From the cell containing the given text, extract its center point as (X, Y) coordinate. 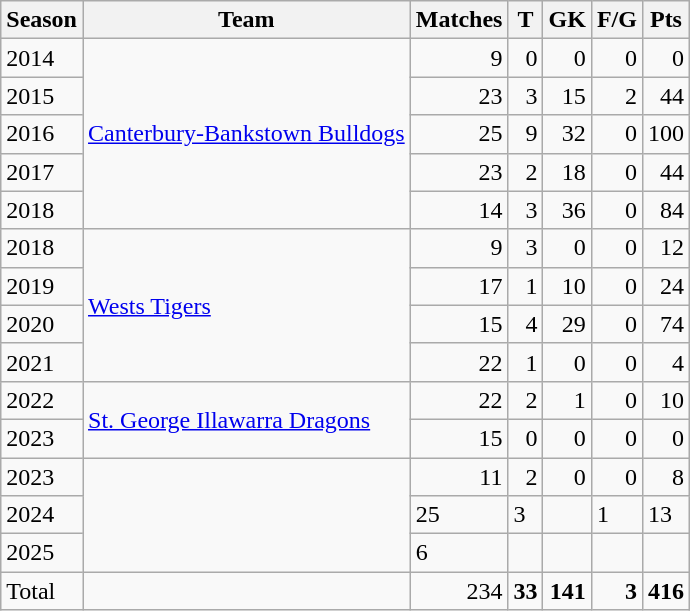
6 (459, 553)
2014 (42, 58)
F/G (616, 20)
Total (42, 591)
12 (666, 248)
24 (666, 286)
141 (567, 591)
St. George Illawarra Dragons (246, 419)
2020 (42, 324)
14 (459, 210)
2021 (42, 362)
416 (666, 591)
17 (459, 286)
2022 (42, 400)
74 (666, 324)
2024 (42, 515)
36 (567, 210)
Season (42, 20)
Wests Tigers (246, 305)
84 (666, 210)
Pts (666, 20)
13 (666, 515)
Matches (459, 20)
2019 (42, 286)
T (526, 20)
Canterbury-Bankstown Bulldogs (246, 134)
32 (567, 134)
8 (666, 477)
18 (567, 172)
2016 (42, 134)
29 (567, 324)
11 (459, 477)
2017 (42, 172)
2025 (42, 553)
2015 (42, 96)
234 (459, 591)
Team (246, 20)
33 (526, 591)
GK (567, 20)
100 (666, 134)
